Determine the (x, y) coordinate at the center of the cell enclosing the given text.  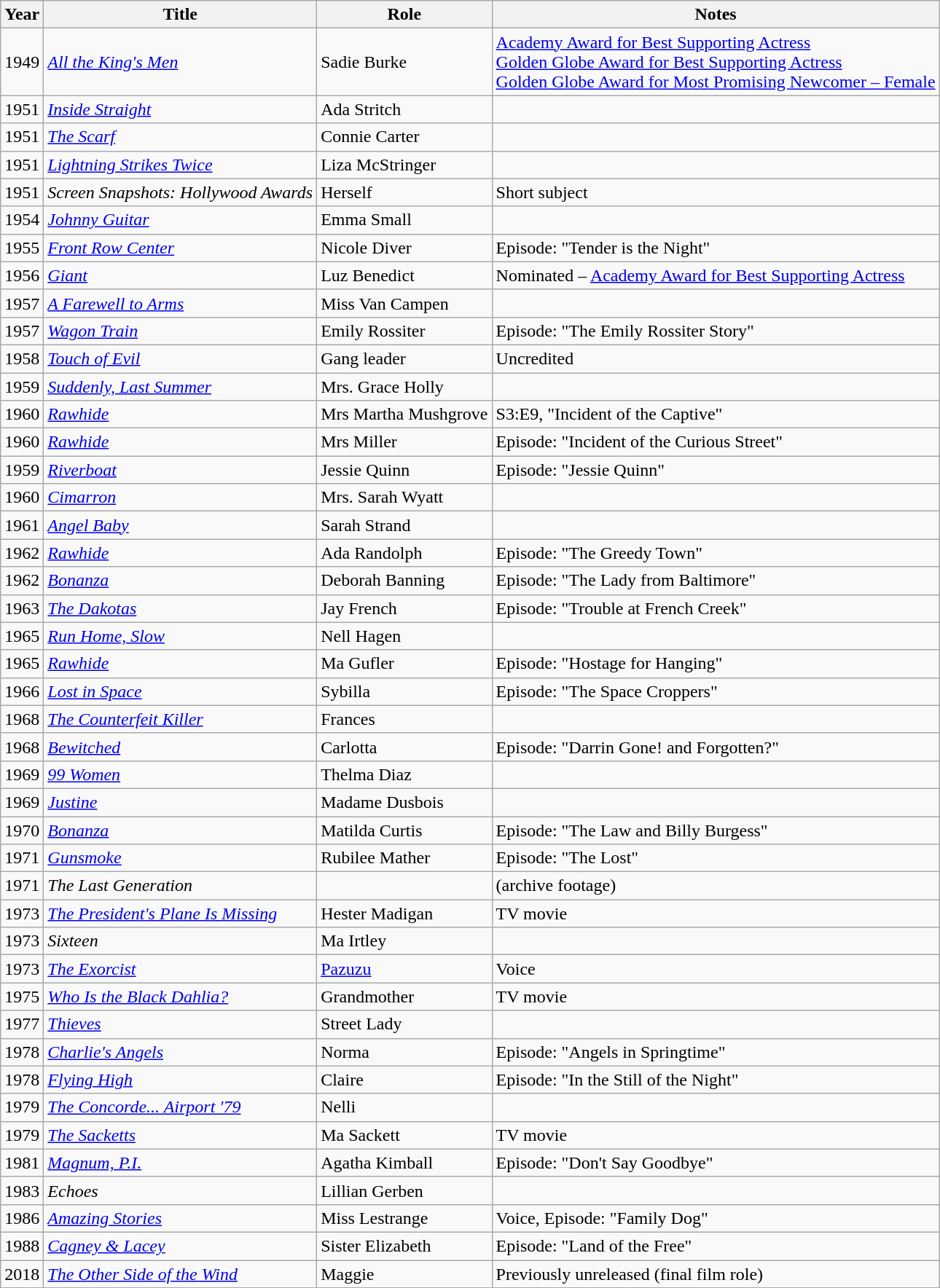
Frances (404, 719)
Suddenly, Last Summer (181, 387)
Justine (181, 802)
Sadie Burke (404, 62)
Gang leader (404, 358)
Episode: "The Law and Billy Burgess" (716, 830)
Street Lady (404, 1024)
1970 (22, 830)
Uncredited (716, 358)
Pazuzu (404, 969)
1986 (22, 1218)
S3:E9, "Incident of the Captive" (716, 415)
Episode: "The Lady from Baltimore" (716, 581)
Episode: "In the Still of the Night" (716, 1080)
Episode: "The Emily Rossiter Story" (716, 331)
The Scarf (181, 137)
Mrs. Grace Holly (404, 387)
Episode: "Don't Say Goodbye" (716, 1163)
Charlie's Angels (181, 1052)
1961 (22, 525)
Screen Snapshots: Hollywood Awards (181, 192)
1981 (22, 1163)
Jessie Quinn (404, 470)
Cagney & Lacey (181, 1246)
Angel Baby (181, 525)
Herself (404, 192)
Academy Award for Best Supporting ActressGolden Globe Award for Best Supporting ActressGolden Globe Award for Most Promising Newcomer – Female (716, 62)
Madame Dusbois (404, 802)
1956 (22, 275)
Who Is the Black Dahlia? (181, 997)
Lillian Gerben (404, 1190)
The Exorcist (181, 969)
Jay French (404, 608)
1977 (22, 1024)
Amazing Stories (181, 1218)
Giant (181, 275)
The President's Plane Is Missing (181, 914)
Lightning Strikes Twice (181, 165)
The Concorde... Airport '79 (181, 1107)
Previously unreleased (final film role) (716, 1274)
Sixteen (181, 941)
Johnny Guitar (181, 220)
Agatha Kimball (404, 1163)
1988 (22, 1246)
Mrs Miller (404, 442)
1963 (22, 608)
Nell Hagen (404, 636)
Voice (716, 969)
1958 (22, 358)
Role (404, 15)
The Other Side of the Wind (181, 1274)
Riverboat (181, 470)
Episode: "Hostage for Hanging" (716, 664)
Episode: "The Greedy Town" (716, 553)
Front Row Center (181, 248)
Year (22, 15)
Magnum, P.I. (181, 1163)
Episode: "Tender is the Night" (716, 248)
A Farewell to Arms (181, 303)
Episode: "Darrin Gone! and Forgotten?" (716, 747)
Maggie (404, 1274)
Emma Small (404, 220)
The Counterfeit Killer (181, 719)
Sister Elizabeth (404, 1246)
Notes (716, 15)
Flying High (181, 1080)
1966 (22, 691)
1949 (22, 62)
Inside Straight (181, 109)
Episode: "Angels in Springtime" (716, 1052)
Episode: "The Space Croppers" (716, 691)
Carlotta (404, 747)
The Sacketts (181, 1135)
Deborah Banning (404, 581)
Ada Randolph (404, 553)
Episode: "Jessie Quinn" (716, 470)
Ma Irtley (404, 941)
Echoes (181, 1190)
Touch of Evil (181, 358)
Miss Van Campen (404, 303)
Norma (404, 1052)
Rubilee Mather (404, 858)
Nominated – Academy Award for Best Supporting Actress (716, 275)
Episode: "Incident of the Curious Street" (716, 442)
Claire (404, 1080)
Miss Lestrange (404, 1218)
Thieves (181, 1024)
Mrs Martha Mushgrove (404, 415)
Emily Rossiter (404, 331)
Run Home, Slow (181, 636)
Sybilla (404, 691)
Wagon Train (181, 331)
Short subject (716, 192)
Gunsmoke (181, 858)
99 Women (181, 774)
Connie Carter (404, 137)
Title (181, 15)
Nelli (404, 1107)
2018 (22, 1274)
Cimarron (181, 498)
1983 (22, 1190)
Episode: "The Lost" (716, 858)
Episode: "Land of the Free" (716, 1246)
Lost in Space (181, 691)
The Dakotas (181, 608)
Thelma Diaz (404, 774)
1975 (22, 997)
All the King's Men (181, 62)
Ma Gufler (404, 664)
Mrs. Sarah Wyatt (404, 498)
Sarah Strand (404, 525)
Matilda Curtis (404, 830)
Nicole Diver (404, 248)
(archive footage) (716, 886)
1954 (22, 220)
1955 (22, 248)
Liza McStringer (404, 165)
Voice, Episode: "Family Dog" (716, 1218)
Bewitched (181, 747)
Ada Stritch (404, 109)
Luz Benedict (404, 275)
Episode: "Trouble at French Creek" (716, 608)
Grandmother (404, 997)
The Last Generation (181, 886)
Hester Madigan (404, 914)
Ma Sackett (404, 1135)
